Return [X, Y] of the center of cell containing provided text 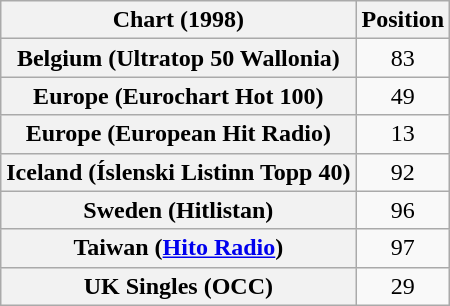
Belgium (Ultratop 50 Wallonia) [178, 58]
UK Singles (OCC) [178, 286]
97 [403, 248]
Taiwan (Hito Radio) [178, 248]
83 [403, 58]
13 [403, 134]
Position [403, 20]
96 [403, 210]
Europe (Eurochart Hot 100) [178, 96]
29 [403, 286]
Chart (1998) [178, 20]
Europe (European Hit Radio) [178, 134]
92 [403, 172]
Iceland (Íslenski Listinn Topp 40) [178, 172]
Sweden (Hitlistan) [178, 210]
49 [403, 96]
